Scan for the cell matching the given text and deliver its (X, Y) coordinate at center. 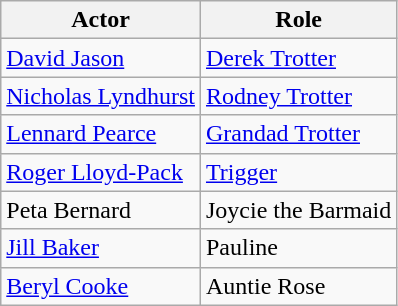
Roger Lloyd-Pack (101, 172)
Beryl Cooke (101, 286)
Jill Baker (101, 248)
David Jason (101, 58)
Rodney Trotter (298, 96)
Peta Bernard (101, 210)
Joycie the Barmaid (298, 210)
Role (298, 20)
Pauline (298, 248)
Derek Trotter (298, 58)
Auntie Rose (298, 286)
Nicholas Lyndhurst (101, 96)
Actor (101, 20)
Trigger (298, 172)
Lennard Pearce (101, 134)
Grandad Trotter (298, 134)
